Return [x, y] of the center of cell containing provided text 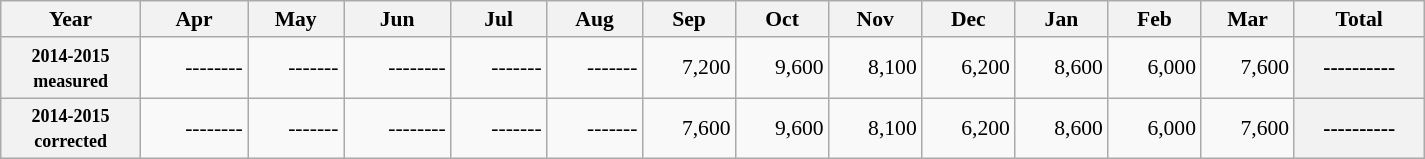
Jul [499, 19]
Jan [1062, 19]
7,200 [688, 68]
Sep [688, 19]
Apr [194, 19]
Jun [398, 19]
May [296, 19]
Nov [876, 19]
Aug [595, 19]
2014-2015corrected [71, 128]
Dec [968, 19]
Year [71, 19]
Feb [1154, 19]
2014-2015measured [71, 68]
Total [1359, 19]
Mar [1248, 19]
Oct [782, 19]
